Detect which cell encompasses the target text, then output its (x, y) center coordinate. 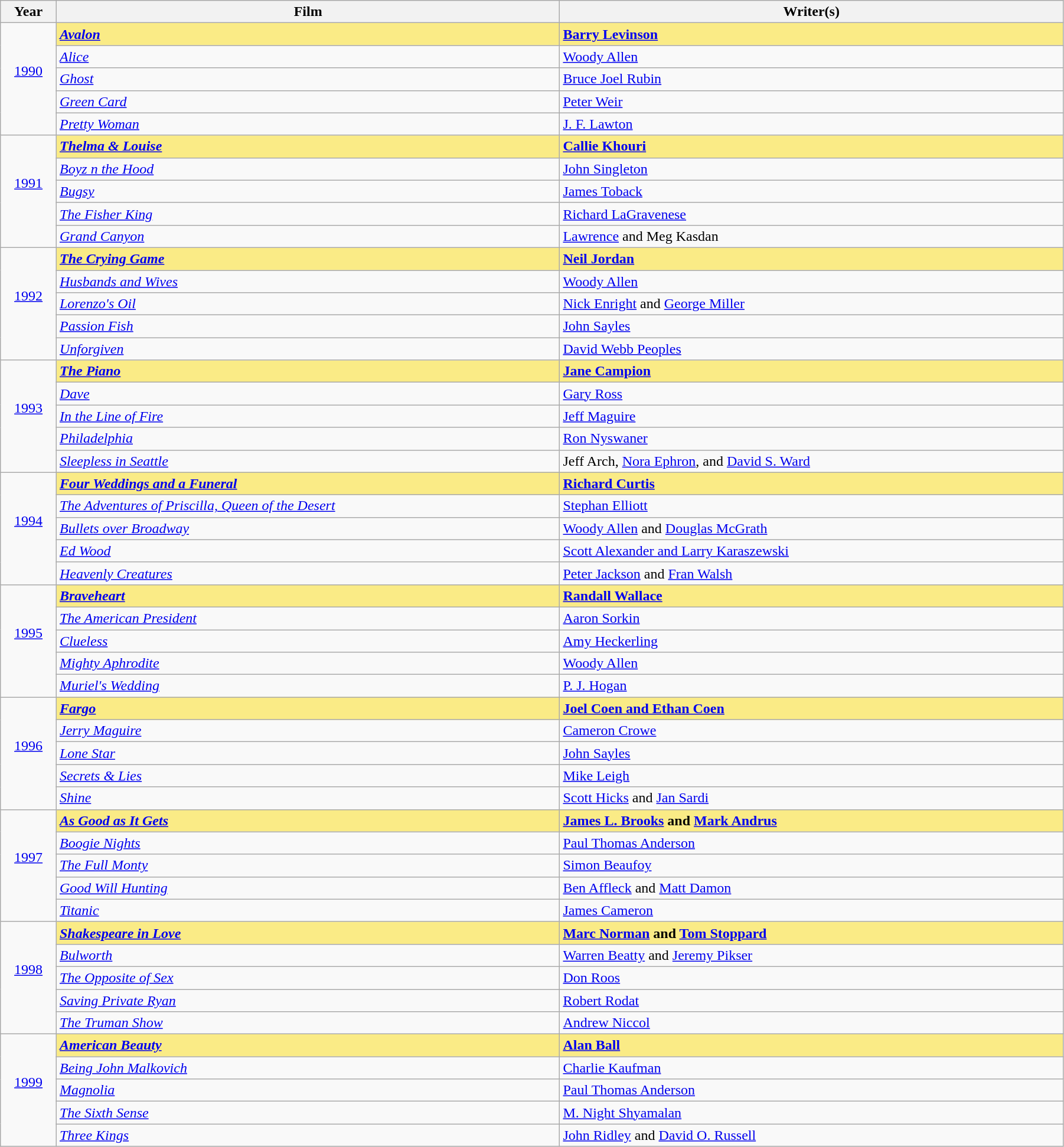
Alan Ball (811, 1045)
Richard Curtis (811, 483)
1990 (28, 79)
John Ridley and David O. Russell (811, 1135)
Peter Jackson and Fran Walsh (811, 573)
Year (28, 12)
Randall Wallace (811, 596)
Passion Fish (308, 326)
Jeff Maguire (811, 416)
The Fisher King (308, 214)
1998 (28, 978)
J. F. Lawton (811, 124)
Woody Allen and Douglas McGrath (811, 528)
Aaron Sorkin (811, 618)
Mighty Aphrodite (308, 664)
1992 (28, 303)
James L. Brooks and Mark Andrus (811, 821)
Ghost (308, 79)
Bullets over Broadway (308, 528)
Warren Beatty and Jeremy Pikser (811, 955)
Lorenzo's Oil (308, 304)
The Opposite of Sex (308, 978)
Cameron Crowe (811, 731)
Barry Levinson (811, 34)
Ben Affleck and Matt Damon (811, 888)
Magnolia (308, 1090)
Lone Star (308, 753)
Bugsy (308, 191)
Shakespeare in Love (308, 933)
Boyz n the Hood (308, 169)
Fargo (308, 708)
Thelma & Louise (308, 146)
American Beauty (308, 1045)
Amy Heckerling (811, 641)
Dave (308, 394)
The Full Monty (308, 865)
Jerry Maguire (308, 731)
Callie Khouri (811, 146)
Joel Coen and Ethan Coen (811, 708)
The Truman Show (308, 1023)
Jeff Arch, Nora Ephron, and David S. Ward (811, 461)
Mike Leigh (811, 776)
Ed Wood (308, 551)
Braveheart (308, 596)
Heavenly Creatures (308, 573)
1995 (28, 641)
1996 (28, 753)
Peter Weir (811, 102)
Jane Campion (811, 371)
Shine (308, 798)
Lawrence and Meg Kasdan (811, 236)
Four Weddings and a Funeral (308, 483)
Muriel's Wedding (308, 686)
Charlie Kaufman (811, 1068)
Marc Norman and Tom Stoppard (811, 933)
The American President (308, 618)
Being John Malkovich (308, 1068)
The Piano (308, 371)
Titanic (308, 910)
Neil Jordan (811, 259)
M. Night Shyamalan (811, 1113)
Scott Hicks and Jan Sardi (811, 798)
Green Card (308, 102)
Boogie Nights (308, 843)
Husbands and Wives (308, 282)
Unforgiven (308, 349)
John Singleton (811, 169)
As Good as It Gets (308, 821)
Sleepless in Seattle (308, 461)
Writer(s) (811, 12)
Stephan Elliott (811, 506)
Robert Rodat (811, 1001)
James Toback (811, 191)
1999 (28, 1090)
The Sixth Sense (308, 1113)
Scott Alexander and Larry Karaszewski (811, 551)
Ron Nyswaner (811, 439)
Simon Beaufoy (811, 865)
1993 (28, 416)
Bruce Joel Rubin (811, 79)
Richard LaGravenese (811, 214)
In the Line of Fire (308, 416)
Film (308, 12)
James Cameron (811, 910)
1991 (28, 191)
Alice (308, 57)
Bulworth (308, 955)
David Webb Peoples (811, 349)
The Crying Game (308, 259)
Three Kings (308, 1135)
Clueless (308, 641)
Good Will Hunting (308, 888)
Don Roos (811, 978)
1997 (28, 865)
Secrets & Lies (308, 776)
The Adventures of Priscilla, Queen of the Desert (308, 506)
Philadelphia (308, 439)
Gary Ross (811, 394)
Andrew Niccol (811, 1023)
Avalon (308, 34)
Nick Enright and George Miller (811, 304)
Grand Canyon (308, 236)
P. J. Hogan (811, 686)
Pretty Woman (308, 124)
1994 (28, 528)
Saving Private Ryan (308, 1001)
